Locate the cell with the specified text and output its [x, y] center coordinate. 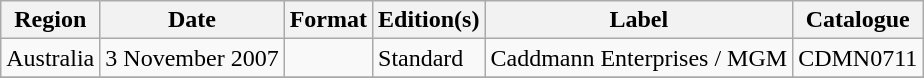
CDMN0711 [858, 58]
3 November 2007 [192, 58]
Caddmann Enterprises / MGM [639, 58]
Region [50, 20]
Date [192, 20]
Standard [429, 58]
Catalogue [858, 20]
Australia [50, 58]
Edition(s) [429, 20]
Format [328, 20]
Label [639, 20]
